For the text-containing cell, return its midpoint in (x, y) coordinate format. 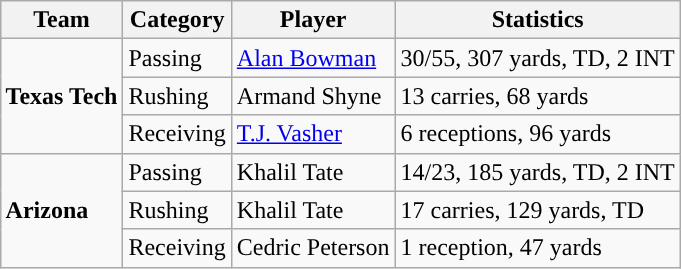
14/23, 185 yards, TD, 2 INT (538, 172)
6 receptions, 96 yards (538, 134)
Cedric Peterson (313, 248)
Armand Shyne (313, 96)
Player (313, 20)
17 carries, 129 yards, TD (538, 210)
Team (62, 20)
Texas Tech (62, 96)
Arizona (62, 210)
30/55, 307 yards, TD, 2 INT (538, 58)
13 carries, 68 yards (538, 96)
Alan Bowman (313, 58)
T.J. Vasher (313, 134)
Statistics (538, 20)
Category (177, 20)
1 reception, 47 yards (538, 248)
